Locate the cell with the specified text and output its (x, y) center coordinate. 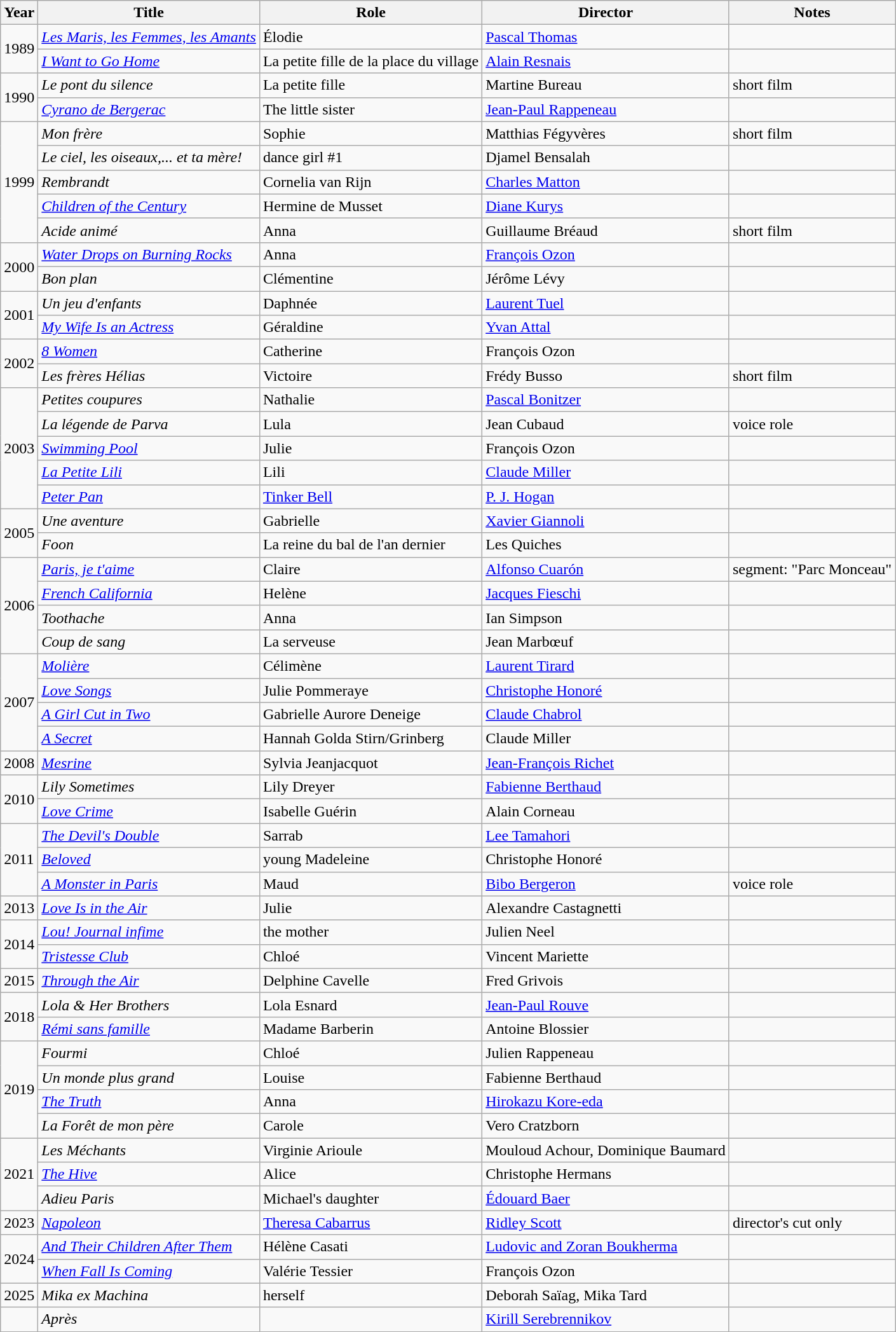
2015 (19, 980)
Clémentine (370, 278)
French California (149, 593)
La petite fille de la place du village (370, 61)
Theresa Cabarrus (370, 1223)
Deborah Saïag, Mika Tard (606, 1295)
La Forêt de mon père (149, 1126)
Bibo Bergeron (606, 884)
Jean-Paul Rappeneau (606, 109)
Pascal Bonitzer (606, 400)
Julien Neel (606, 932)
The Hive (149, 1174)
Daphnée (370, 303)
Hermine de Musset (370, 206)
2021 (19, 1174)
Claude Chabrol (606, 715)
The little sister (370, 109)
2005 (19, 533)
Sylvia Jeanjacquot (370, 763)
Virginie Arioule (370, 1150)
Cornelia van Rijn (370, 182)
Jean Marbœuf (606, 642)
Charles Matton (606, 182)
Water Drops on Burning Rocks (149, 254)
Julie Pommeraye (370, 690)
Mesrine (149, 763)
Après (149, 1319)
Christophe Hermans (606, 1174)
Célimène (370, 666)
When Fall Is Coming (149, 1271)
Guillaume Bréaud (606, 230)
the mother (370, 932)
Jacques Fieschi (606, 593)
Frédy Busso (606, 376)
Lili (370, 472)
Mon frère (149, 134)
2013 (19, 908)
Édouard Baer (606, 1198)
1990 (19, 97)
dance girl #1 (370, 158)
Sarrab (370, 835)
My Wife Is an Actress (149, 327)
Sophie (370, 134)
Fourmi (149, 1053)
Géraldine (370, 327)
Lee Tamahori (606, 835)
2002 (19, 364)
2023 (19, 1223)
Coup de sang (149, 642)
Helène (370, 593)
Un jeu d'enfants (149, 303)
Nathalie (370, 400)
Laurent Tuel (606, 303)
segment: "Parc Monceau" (812, 569)
Delphine Cavelle (370, 980)
Vero Cratzborn (606, 1126)
Hannah Golda Stirn/Grinberg (370, 739)
Martine Bureau (606, 85)
Year (19, 13)
Children of the Century (149, 206)
Role (370, 13)
Mouloud Achour, Dominique Baumard (606, 1150)
Yvan Attal (606, 327)
Lou! Journal infime (149, 932)
Fred Grivois (606, 980)
Paris, je t'aime (149, 569)
director's cut only (812, 1223)
young Madeleine (370, 860)
Gabrielle (370, 521)
Ridley Scott (606, 1223)
Hirokazu Kore-eda (606, 1102)
2018 (19, 1017)
Love Crime (149, 811)
The Truth (149, 1102)
Antoine Blossier (606, 1029)
Hélène Casati (370, 1247)
Madame Barberin (370, 1029)
Molière (149, 666)
Alain Corneau (606, 811)
Alain Resnais (606, 61)
herself (370, 1295)
Les Maris, les Femmes, les Amants (149, 37)
Lily Sometimes (149, 787)
Director (606, 13)
2008 (19, 763)
2019 (19, 1089)
Gabrielle Aurore Deneige (370, 715)
A Girl Cut in Two (149, 715)
Valérie Tessier (370, 1271)
Jérôme Lévy (606, 278)
And Their Children After Them (149, 1247)
Un monde plus grand (149, 1078)
Louise (370, 1078)
Élodie (370, 37)
Les frères Hélias (149, 376)
Napoleon (149, 1223)
Rémi sans famille (149, 1029)
Love Songs (149, 690)
2024 (19, 1259)
A Secret (149, 739)
2011 (19, 860)
Cyrano de Bergerac (149, 109)
1989 (19, 49)
8 Women (149, 352)
2006 (19, 605)
P. J. Hogan (606, 497)
Le ciel, les oiseaux,... et ta mère! (149, 158)
Michael's daughter (370, 1198)
A Monster in Paris (149, 884)
Claire (370, 569)
Petites coupures (149, 400)
La légende de Parva (149, 424)
Jean-Paul Rouve (606, 1005)
The Devil's Double (149, 835)
Une aventure (149, 521)
1999 (19, 182)
2010 (19, 799)
Djamel Bensalah (606, 158)
Matthias Fégyvères (606, 134)
Lula (370, 424)
Alexandre Castagnetti (606, 908)
2000 (19, 266)
Swimming Pool (149, 448)
Lola Esnard (370, 1005)
Beloved (149, 860)
Love Is in the Air (149, 908)
Tristesse Club (149, 956)
Peter Pan (149, 497)
Ian Simpson (606, 617)
Jean-François Richet (606, 763)
Rembrandt (149, 182)
Mika ex Machina (149, 1295)
Les Quiches (606, 545)
Les Méchants (149, 1150)
I Want to Go Home (149, 61)
2014 (19, 944)
Victoire (370, 376)
2025 (19, 1295)
Acide animé (149, 230)
Isabelle Guérin (370, 811)
Xavier Giannoli (606, 521)
Pascal Thomas (606, 37)
2007 (19, 702)
La reine du bal de l'an dernier (370, 545)
Laurent Tirard (606, 666)
Through the Air (149, 980)
Alice (370, 1174)
Diane Kurys (606, 206)
Tinker Bell (370, 497)
Jean Cubaud (606, 424)
Catherine (370, 352)
Maud (370, 884)
Le pont du silence (149, 85)
Title (149, 13)
Lily Dreyer (370, 787)
Alfonso Cuarón (606, 569)
Kirill Serebrennikov (606, 1319)
La petite fille (370, 85)
Foon (149, 545)
Carole (370, 1126)
Adieu Paris (149, 1198)
Julien Rappeneau (606, 1053)
La serveuse (370, 642)
Lola & Her Brothers (149, 1005)
2001 (19, 315)
Toothache (149, 617)
2003 (19, 448)
La Petite Lili (149, 472)
Notes (812, 13)
Ludovic and Zoran Boukherma (606, 1247)
Vincent Mariette (606, 956)
Bon plan (149, 278)
